Provide the [x, y] coordinate of the cell's center where the given text is located.  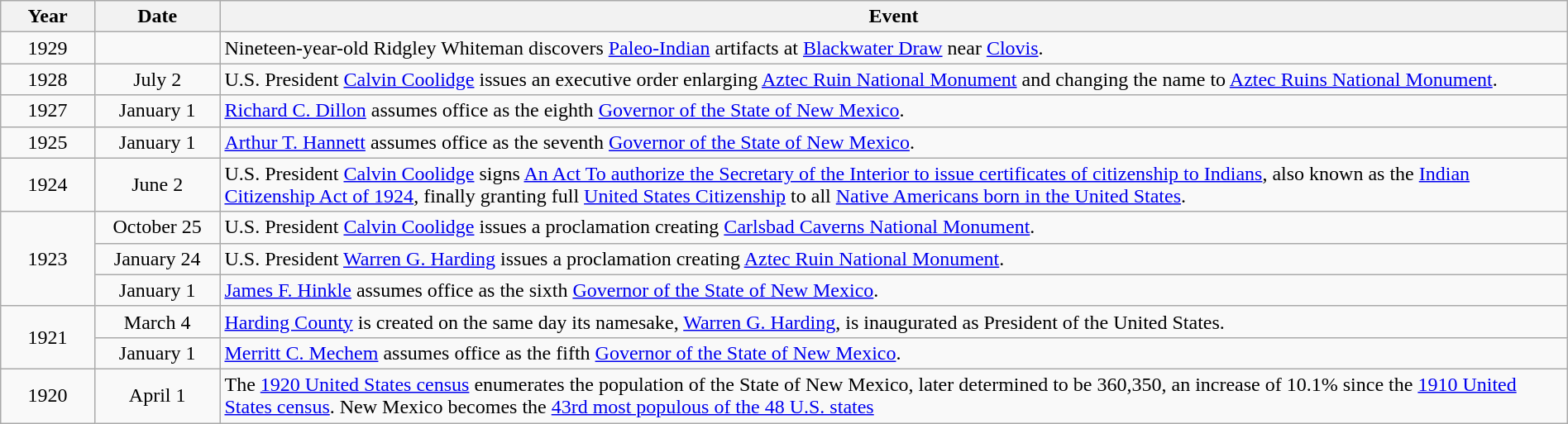
1923 [48, 259]
U.S. President Calvin Coolidge issues a proclamation creating Carlsbad Caverns National Monument. [893, 227]
Nineteen-year-old Ridgley Whiteman discovers Paleo-Indian artifacts at Blackwater Draw near Clovis. [893, 48]
1921 [48, 337]
Merritt C. Mechem assumes office as the fifth Governor of the State of New Mexico. [893, 353]
1927 [48, 111]
Richard C. Dillon assumes office as the eighth Governor of the State of New Mexico. [893, 111]
1928 [48, 79]
July 2 [157, 79]
June 2 [157, 185]
April 1 [157, 395]
Harding County is created on the same day its namesake, Warren G. Harding, is inaugurated as President of the United States. [893, 322]
January 24 [157, 259]
Event [893, 17]
Date [157, 17]
James F. Hinkle assumes office as the sixth Governor of the State of New Mexico. [893, 290]
October 25 [157, 227]
U.S. President Warren G. Harding issues a proclamation creating Aztec Ruin National Monument. [893, 259]
Arthur T. Hannett assumes office as the seventh Governor of the State of New Mexico. [893, 142]
1920 [48, 395]
1924 [48, 185]
March 4 [157, 322]
Year [48, 17]
1929 [48, 48]
1925 [48, 142]
